Capture the cell that displays the provided text and extract its [X, Y] central coordinate. 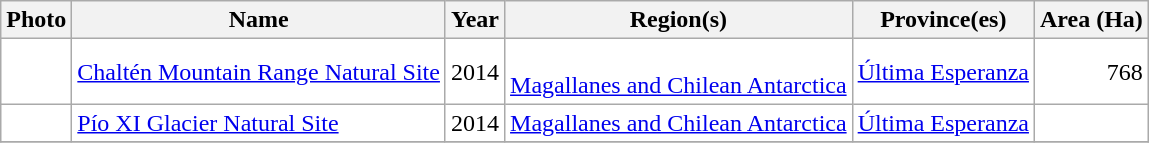
768 [1091, 72]
Area (Ha) [1091, 20]
Year [474, 20]
Province(es) [943, 20]
Chaltén Mountain Range Natural Site [259, 72]
Pío XI Glacier Natural Site [259, 123]
Region(s) [679, 20]
Name [259, 20]
Photo [36, 20]
